Detect which cell encompasses the target text, then output its (X, Y) center coordinate. 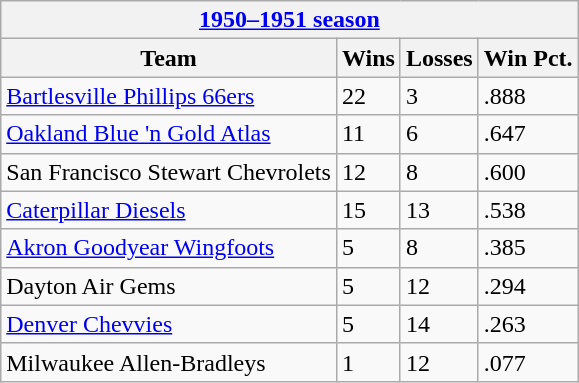
Dayton Air Gems (169, 286)
.600 (528, 172)
Losses (439, 58)
.263 (528, 324)
Bartlesville Phillips 66ers (169, 96)
6 (439, 134)
22 (368, 96)
Akron Goodyear Wingfoots (169, 248)
Denver Chevvies (169, 324)
Caterpillar Diesels (169, 210)
San Francisco Stewart Chevrolets (169, 172)
.888 (528, 96)
.294 (528, 286)
Team (169, 58)
Win Pct. (528, 58)
15 (368, 210)
Oakland Blue 'n Gold Atlas (169, 134)
1950–1951 season (290, 20)
14 (439, 324)
3 (439, 96)
.077 (528, 362)
.385 (528, 248)
13 (439, 210)
.538 (528, 210)
Milwaukee Allen-Bradleys (169, 362)
.647 (528, 134)
1 (368, 362)
11 (368, 134)
Wins (368, 58)
